Determine the (x, y) coordinate at the center of the cell enclosing the given text.  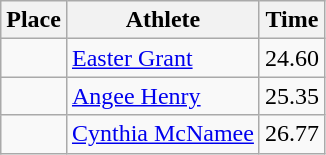
Athlete (162, 20)
Place (34, 20)
Easter Grant (162, 58)
Angee Henry (162, 96)
24.60 (292, 58)
26.77 (292, 134)
Time (292, 20)
25.35 (292, 96)
Cynthia McNamee (162, 134)
